Pinpoint the cell where the given text exists, returning its [X, Y] midpoint coordinate. 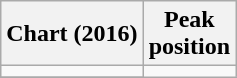
Chart (2016) [72, 34]
Peakposition [189, 34]
